Return the (x, y) coordinate for the center point of the cell that contains the specified text.  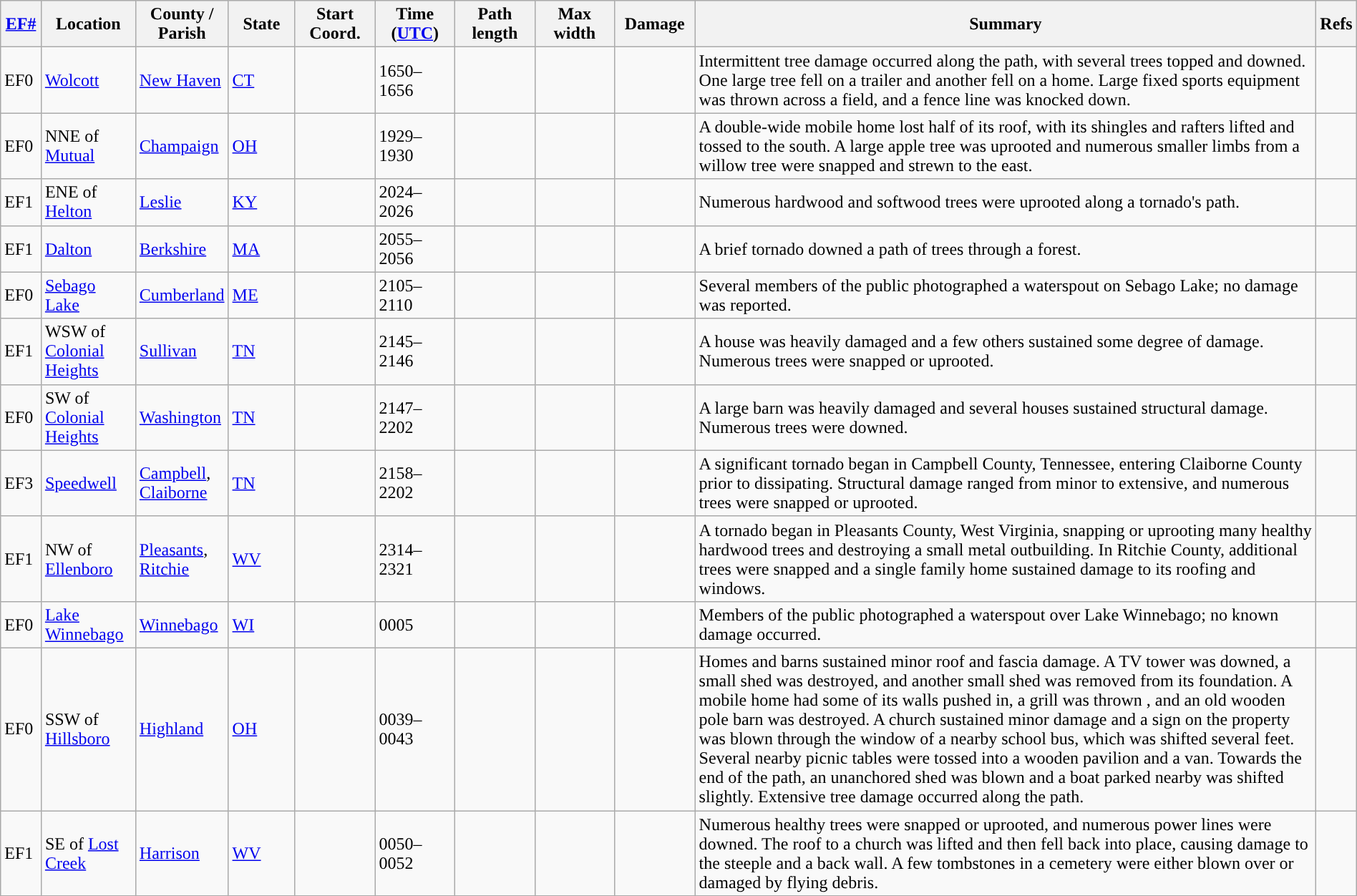
Numerous hardwood and softwood trees were uprooted along a tornado's path. (1006, 202)
2158–2202 (415, 483)
SE of Lost Creek (88, 853)
NNE of Mutual (88, 146)
CT (262, 80)
State (262, 24)
0039–0043 (415, 729)
EF# (21, 24)
Max width (574, 24)
2147–2202 (415, 417)
New Haven (182, 80)
1929–1930 (415, 146)
Start Coord. (335, 24)
2105–2110 (415, 295)
Refs (1337, 24)
2024–2026 (415, 202)
0050–0052 (415, 853)
Harrison (182, 853)
SSW of Hillsboro (88, 729)
Damage (654, 24)
MA (262, 249)
ME (262, 295)
ENE of Helton (88, 202)
Sullivan (182, 351)
Leslie (182, 202)
Location (88, 24)
1650–1656 (415, 80)
Members of the public photographed a waterspout over Lake Winnebago; no known damage occurred. (1006, 624)
Time (UTC) (415, 24)
A large barn was heavily damaged and several houses sustained structural damage. Numerous trees were downed. (1006, 417)
KY (262, 202)
Several members of the public photographed a waterspout on Sebago Lake; no damage was reported. (1006, 295)
Highland (182, 729)
Winnebago (182, 624)
NW of Ellenboro (88, 558)
WI (262, 624)
Summary (1006, 24)
Lake Winnebago (88, 624)
Speedwell (88, 483)
Wolcott (88, 80)
WSW of Colonial Heights (88, 351)
Campbell, Claiborne (182, 483)
Pleasants, Ritchie (182, 558)
Washington (182, 417)
SW of Colonial Heights (88, 417)
County / Parish (182, 24)
Cumberland (182, 295)
EF3 (21, 483)
Champaign (182, 146)
Sebago Lake (88, 295)
0005 (415, 624)
Path length (495, 24)
2145–2146 (415, 351)
Berkshire (182, 249)
2055–2056 (415, 249)
2314–2321 (415, 558)
A house was heavily damaged and a few others sustained some degree of damage. Numerous trees were snapped or uprooted. (1006, 351)
A brief tornado downed a path of trees through a forest. (1006, 249)
Dalton (88, 249)
